Pinpoint the cell where the given text exists, returning its [X, Y] midpoint coordinate. 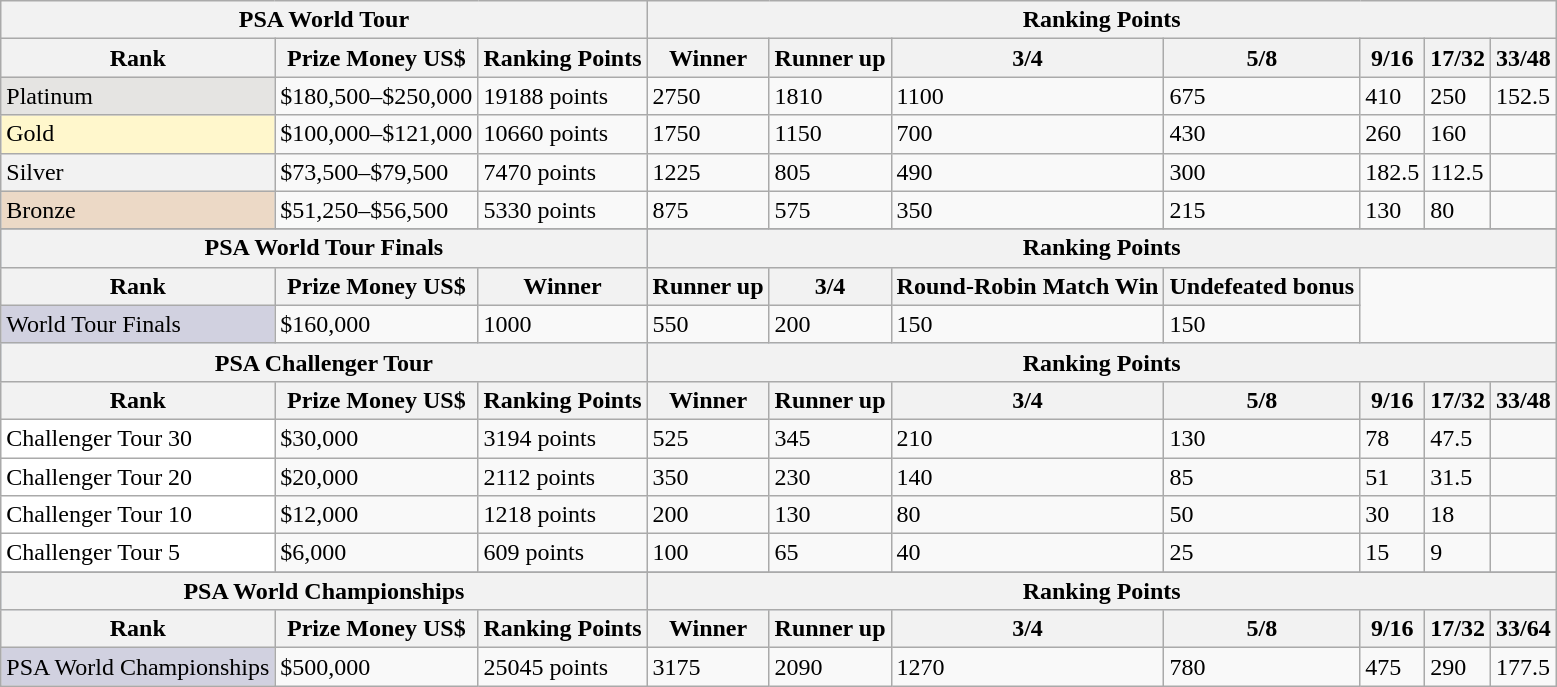
260 [1392, 134]
$180,500–$250,000 [376, 96]
1750 [708, 134]
700 [1028, 134]
230 [830, 477]
Challenger Tour 10 [138, 515]
10660 points [562, 134]
19188 points [562, 96]
430 [1262, 134]
1810 [830, 96]
$51,250–$56,500 [376, 210]
1100 [1028, 96]
18 [1458, 515]
1270 [1028, 667]
290 [1458, 667]
780 [1262, 667]
PSA Challenger Tour [324, 362]
Bronze [138, 210]
300 [1262, 172]
85 [1262, 477]
182.5 [1392, 172]
3194 points [562, 438]
$12,000 [376, 515]
575 [830, 210]
78 [1392, 438]
410 [1392, 96]
1218 points [562, 515]
Challenger Tour 30 [138, 438]
609 points [562, 553]
40 [1028, 553]
3175 [708, 667]
Silver [138, 172]
$20,000 [376, 477]
100 [708, 553]
345 [830, 438]
525 [708, 438]
51 [1392, 477]
9 [1458, 553]
50 [1262, 515]
Platinum [138, 96]
210 [1028, 438]
31.5 [1458, 477]
$30,000 [376, 438]
Undefeated bonus [1262, 286]
675 [1262, 96]
25 [1262, 553]
7470 points [562, 172]
140 [1028, 477]
2112 points [562, 477]
112.5 [1458, 172]
177.5 [1524, 667]
550 [708, 324]
2750 [708, 96]
25045 points [562, 667]
15 [1392, 553]
$100,000–$121,000 [376, 134]
PSA World Tour Finals [324, 248]
33/64 [1524, 629]
475 [1392, 667]
30 [1392, 515]
$6,000 [376, 553]
Round-Robin Match Win [1028, 286]
490 [1028, 172]
Challenger Tour 20 [138, 477]
PSA World Tour [324, 20]
47.5 [1458, 438]
Gold [138, 134]
250 [1458, 96]
$160,000 [376, 324]
1225 [708, 172]
875 [708, 210]
65 [830, 553]
$73,500–$79,500 [376, 172]
$500,000 [376, 667]
1150 [830, 134]
160 [1458, 134]
215 [1262, 210]
152.5 [1524, 96]
5330 points [562, 210]
2090 [830, 667]
World Tour Finals [138, 324]
Challenger Tour 5 [138, 553]
805 [830, 172]
1000 [562, 324]
